Scan for the cell matching the given text and deliver its [X, Y] coordinate at center. 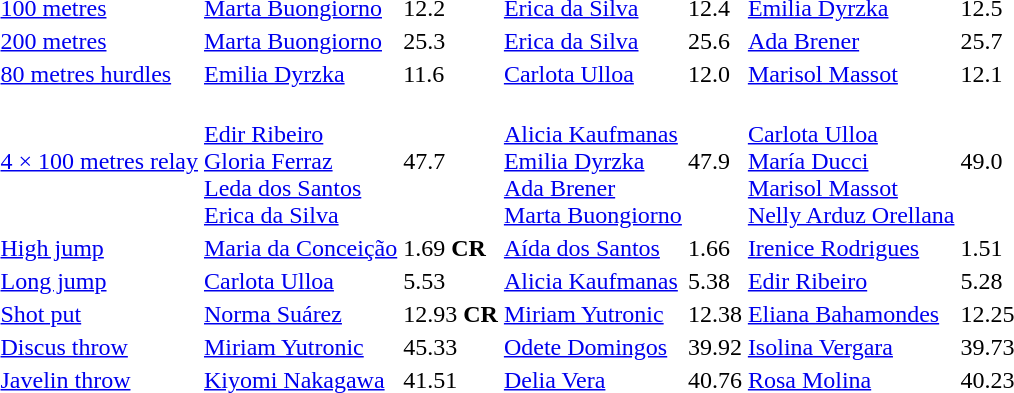
5.38 [714, 281]
Isolina Vergara [851, 347]
Ada Brener [851, 41]
Irenice Rodrigues [851, 248]
11.6 [451, 74]
Erica da Silva [592, 41]
Edir Ribeiro [851, 281]
47.7 [451, 161]
Alicia Kaufmanas [592, 281]
Carlota UlloaMaría DucciMarisol MassotNelly Arduz Orellana [851, 161]
Norma Suárez [300, 314]
Maria da Conceição [300, 248]
47.9 [714, 161]
12.38 [714, 314]
Edir RibeiroGloria FerrazLeda dos SantosErica da Silva [300, 161]
Alicia KaufmanasEmilia DyrzkaAda BrenerMarta Buongiorno [592, 161]
1.69 CR [451, 248]
39.92 [714, 347]
5.53 [451, 281]
Eliana Bahamondes [851, 314]
12.0 [714, 74]
12.93 CR [451, 314]
Marta Buongiorno [300, 41]
Marisol Massot [851, 74]
Aída dos Santos [592, 248]
1.66 [714, 248]
Emilia Dyrzka [300, 74]
Odete Domingos [592, 347]
25.6 [714, 41]
45.33 [451, 347]
25.3 [451, 41]
